Return the [x, y] coordinate for the center point of the cell that contains the specified text.  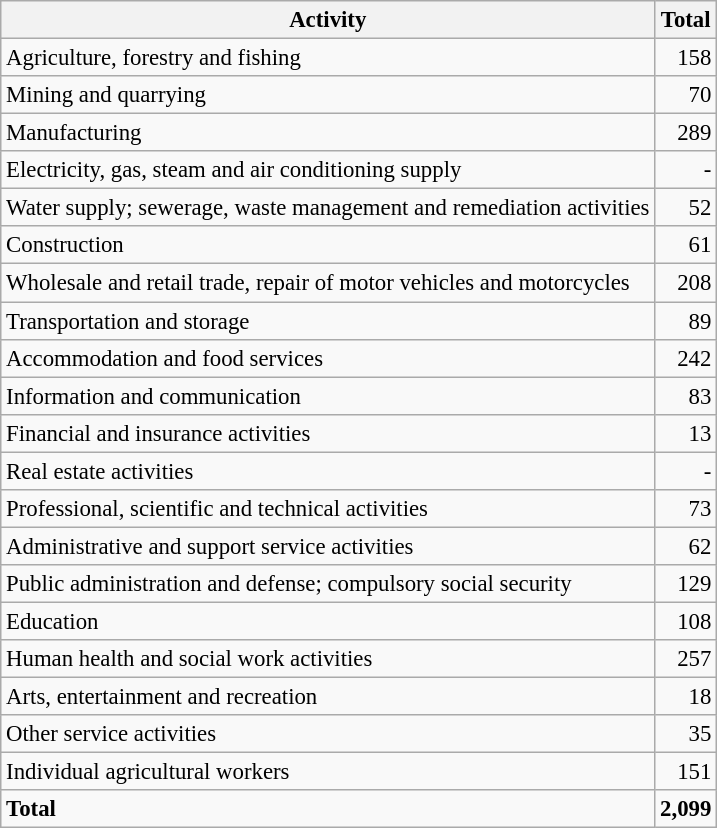
Information and communication [328, 396]
Transportation and storage [328, 321]
18 [686, 697]
Other service activities [328, 734]
Real estate activities [328, 471]
Human health and social work activities [328, 659]
13 [686, 433]
151 [686, 772]
Individual agricultural workers [328, 772]
Water supply; sewerage, waste management and remediation activities [328, 208]
62 [686, 546]
Accommodation and food services [328, 358]
Education [328, 621]
208 [686, 283]
Public administration and defense; compulsory social security [328, 584]
Administrative and support service activities [328, 546]
Professional, scientific and technical activities [328, 509]
289 [686, 133]
83 [686, 396]
52 [686, 208]
158 [686, 58]
Financial and insurance activities [328, 433]
257 [686, 659]
61 [686, 245]
242 [686, 358]
108 [686, 621]
Agriculture, forestry and fishing [328, 58]
73 [686, 509]
35 [686, 734]
Mining and quarrying [328, 95]
129 [686, 584]
Activity [328, 20]
Wholesale and retail trade, repair of motor vehicles and motorcycles [328, 283]
2,099 [686, 809]
70 [686, 95]
Manufacturing [328, 133]
Arts, entertainment and recreation [328, 697]
Construction [328, 245]
89 [686, 321]
Electricity, gas, steam and air conditioning supply [328, 170]
